For the text-containing cell, return its midpoint in (x, y) coordinate format. 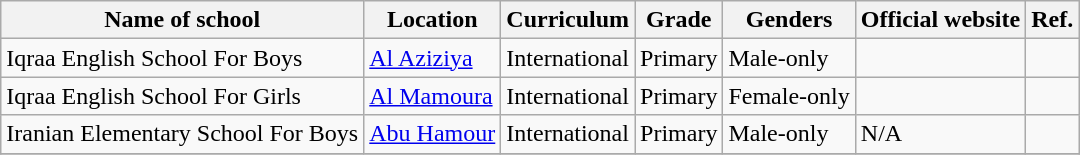
Al Aziziya (432, 58)
Al Mamoura (432, 96)
Location (432, 20)
Grade (679, 20)
Curriculum (568, 20)
Iqraa English School For Boys (182, 58)
Ref. (1052, 20)
Official website (940, 20)
Iranian Elementary School For Boys (182, 134)
Abu Hamour (432, 134)
Genders (789, 20)
Female-only (789, 96)
Iqraa English School For Girls (182, 96)
Name of school (182, 20)
N/A (940, 134)
